From the cell containing the given text, extract its center point as [x, y] coordinate. 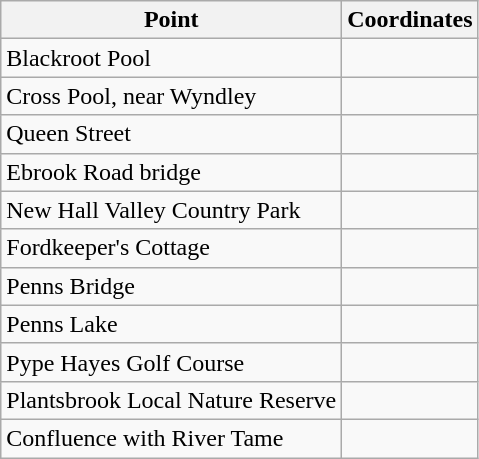
Ebrook Road bridge [172, 172]
Coordinates [410, 20]
Blackroot Pool [172, 58]
Pype Hayes Golf Course [172, 362]
Confluence with River Tame [172, 438]
Penns Lake [172, 324]
Penns Bridge [172, 286]
New Hall Valley Country Park [172, 210]
Queen Street [172, 134]
Plantsbrook Local Nature Reserve [172, 400]
Point [172, 20]
Cross Pool, near Wyndley [172, 96]
Fordkeeper's Cottage [172, 248]
